Determine the (x, y) coordinate at the center of the cell enclosing the given text.  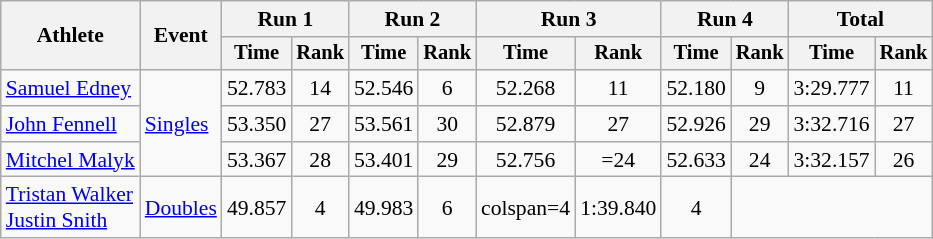
52.180 (696, 88)
Singles (181, 124)
52.926 (696, 124)
Run 2 (412, 19)
=24 (618, 160)
14 (320, 88)
30 (447, 124)
Athlete (70, 36)
Run 3 (568, 19)
52.268 (526, 88)
52.783 (256, 88)
49.857 (256, 208)
Total (860, 19)
Tristan WalkerJustin Snith (70, 208)
53.561 (384, 124)
52.546 (384, 88)
colspan=4 (526, 208)
Samuel Edney (70, 88)
9 (760, 88)
28 (320, 160)
49.983 (384, 208)
3:32.157 (831, 160)
Doubles (181, 208)
52.756 (526, 160)
53.401 (384, 160)
3:32.716 (831, 124)
Run 4 (724, 19)
Mitchel Malyk (70, 160)
52.879 (526, 124)
John Fennell (70, 124)
1:39.840 (618, 208)
52.633 (696, 160)
Run 1 (286, 19)
53.350 (256, 124)
53.367 (256, 160)
3:29.777 (831, 88)
26 (904, 160)
24 (760, 160)
Event (181, 36)
